Capture the cell that displays the provided text and extract its (x, y) central coordinate. 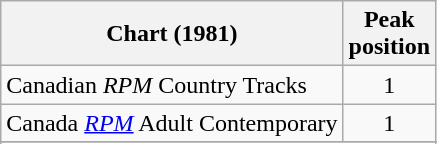
Peakposition (389, 34)
Canadian RPM Country Tracks (172, 85)
Chart (1981) (172, 34)
Canada RPM Adult Contemporary (172, 123)
